From the cell containing the given text, extract its center point as [x, y] coordinate. 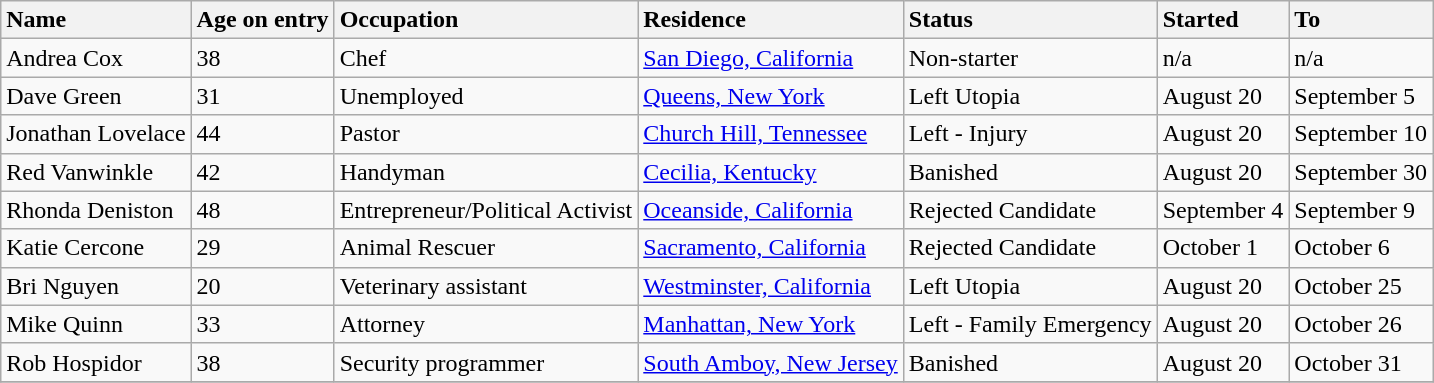
September 10 [1361, 134]
Oceanside, California [771, 210]
Handyman [486, 172]
Mike Quinn [96, 324]
Occupation [486, 20]
October 6 [1361, 248]
Left - Injury [1030, 134]
September 5 [1361, 96]
Bri Nguyen [96, 286]
Animal Rescuer [486, 248]
20 [262, 286]
Queens, New York [771, 96]
42 [262, 172]
October 1 [1223, 248]
Security programmer [486, 362]
Chef [486, 58]
Westminster, California [771, 286]
Katie Cercone [96, 248]
South Amboy, New Jersey [771, 362]
Andrea Cox [96, 58]
33 [262, 324]
Rhonda Deniston [96, 210]
Age on entry [262, 20]
Status [1030, 20]
Rob Hospidor [96, 362]
Left - Family Emergency [1030, 324]
Dave Green [96, 96]
Pastor [486, 134]
October 31 [1361, 362]
Entrepreneur/Political Activist [486, 210]
48 [262, 210]
San Diego, California [771, 58]
Name [96, 20]
Jonathan Lovelace [96, 134]
To [1361, 20]
Attorney [486, 324]
29 [262, 248]
Veterinary assistant [486, 286]
Started [1223, 20]
Church Hill, Tennessee [771, 134]
September 4 [1223, 210]
44 [262, 134]
September 30 [1361, 172]
Red Vanwinkle [96, 172]
Manhattan, New York [771, 324]
October 25 [1361, 286]
Sacramento, California [771, 248]
Non-starter [1030, 58]
Cecilia, Kentucky [771, 172]
September 9 [1361, 210]
Residence [771, 20]
Unemployed [486, 96]
31 [262, 96]
October 26 [1361, 324]
